Locate the cell with the specified text and output its [x, y] center coordinate. 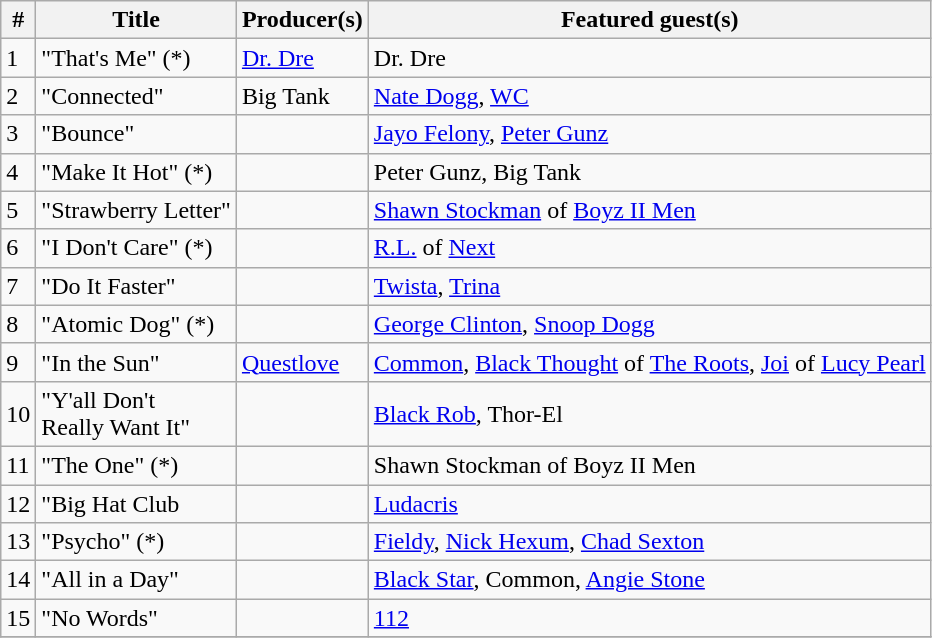
"Do It Faster" [136, 286]
"Big Hat Club [136, 503]
11 [18, 465]
Questlove [302, 362]
Black Star, Common, Angie Stone [650, 580]
14 [18, 580]
Big Tank [302, 96]
3 [18, 134]
7 [18, 286]
"In the Sun" [136, 362]
"Make It Hot" (*) [136, 172]
5 [18, 210]
8 [18, 324]
R.L. of Next [650, 248]
Peter Gunz, Big Tank [650, 172]
Producer(s) [302, 20]
Jayo Felony, Peter Gunz [650, 134]
"Bounce" [136, 134]
Common, Black Thought of The Roots, Joi of Lucy Pearl [650, 362]
1 [18, 58]
Title [136, 20]
2 [18, 96]
Ludacris [650, 503]
# [18, 20]
112 [650, 618]
4 [18, 172]
"Connected" [136, 96]
6 [18, 248]
"The One" (*) [136, 465]
Fieldy, Nick Hexum, Chad Sexton [650, 542]
"All in a Day" [136, 580]
"That's Me" (*) [136, 58]
Twista, Trina [650, 286]
Black Rob, Thor-El [650, 414]
"Psycho" (*) [136, 542]
"Y'all Don'tReally Want It" [136, 414]
13 [18, 542]
15 [18, 618]
9 [18, 362]
10 [18, 414]
"I Don't Care" (*) [136, 248]
Nate Dogg, WC [650, 96]
George Clinton, Snoop Dogg [650, 324]
"Strawberry Letter" [136, 210]
12 [18, 503]
"No Words" [136, 618]
"Atomic Dog" (*) [136, 324]
Featured guest(s) [650, 20]
